Capture the cell that displays the provided text and extract its [X, Y] central coordinate. 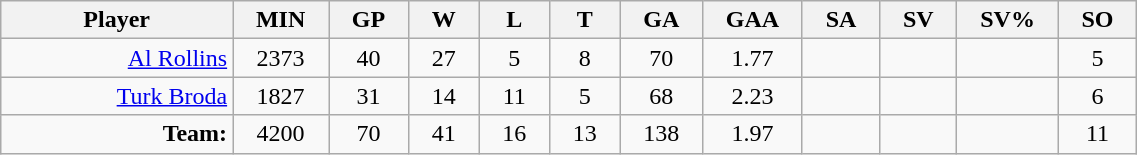
L [514, 20]
41 [444, 134]
2373 [281, 58]
16 [514, 134]
6 [1098, 96]
W [444, 20]
31 [369, 96]
4200 [281, 134]
1.97 [753, 134]
SV% [1008, 20]
138 [662, 134]
14 [444, 96]
13 [584, 134]
SA [840, 20]
Team: [117, 134]
Player [117, 20]
GAA [753, 20]
27 [444, 58]
68 [662, 96]
GP [369, 20]
SV [918, 20]
2.23 [753, 96]
MIN [281, 20]
1827 [281, 96]
T [584, 20]
SO [1098, 20]
40 [369, 58]
8 [584, 58]
Al Rollins [117, 58]
GA [662, 20]
1.77 [753, 58]
Turk Broda [117, 96]
